From the cell containing the given text, extract its center point as (X, Y) coordinate. 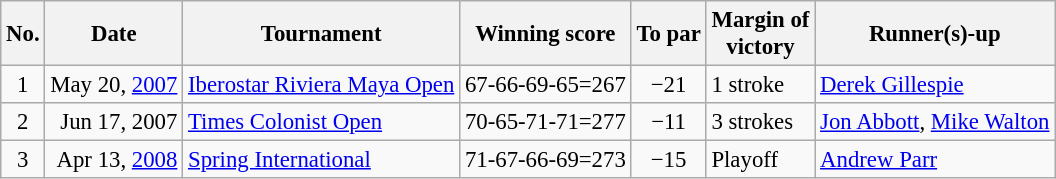
−11 (668, 122)
Tournament (322, 34)
1 stroke (760, 85)
−15 (668, 160)
Derek Gillespie (935, 85)
Iberostar Riviera Maya Open (322, 85)
To par (668, 34)
Playoff (760, 160)
Runner(s)-up (935, 34)
Winning score (546, 34)
Spring International (322, 160)
2 (23, 122)
No. (23, 34)
Apr 13, 2008 (114, 160)
67-66-69-65=267 (546, 85)
Jun 17, 2007 (114, 122)
1 (23, 85)
3 strokes (760, 122)
71-67-66-69=273 (546, 160)
Andrew Parr (935, 160)
Jon Abbott, Mike Walton (935, 122)
70-65-71-71=277 (546, 122)
Date (114, 34)
May 20, 2007 (114, 85)
3 (23, 160)
Times Colonist Open (322, 122)
−21 (668, 85)
Margin ofvictory (760, 34)
